Capture the cell that displays the provided text and extract its (x, y) central coordinate. 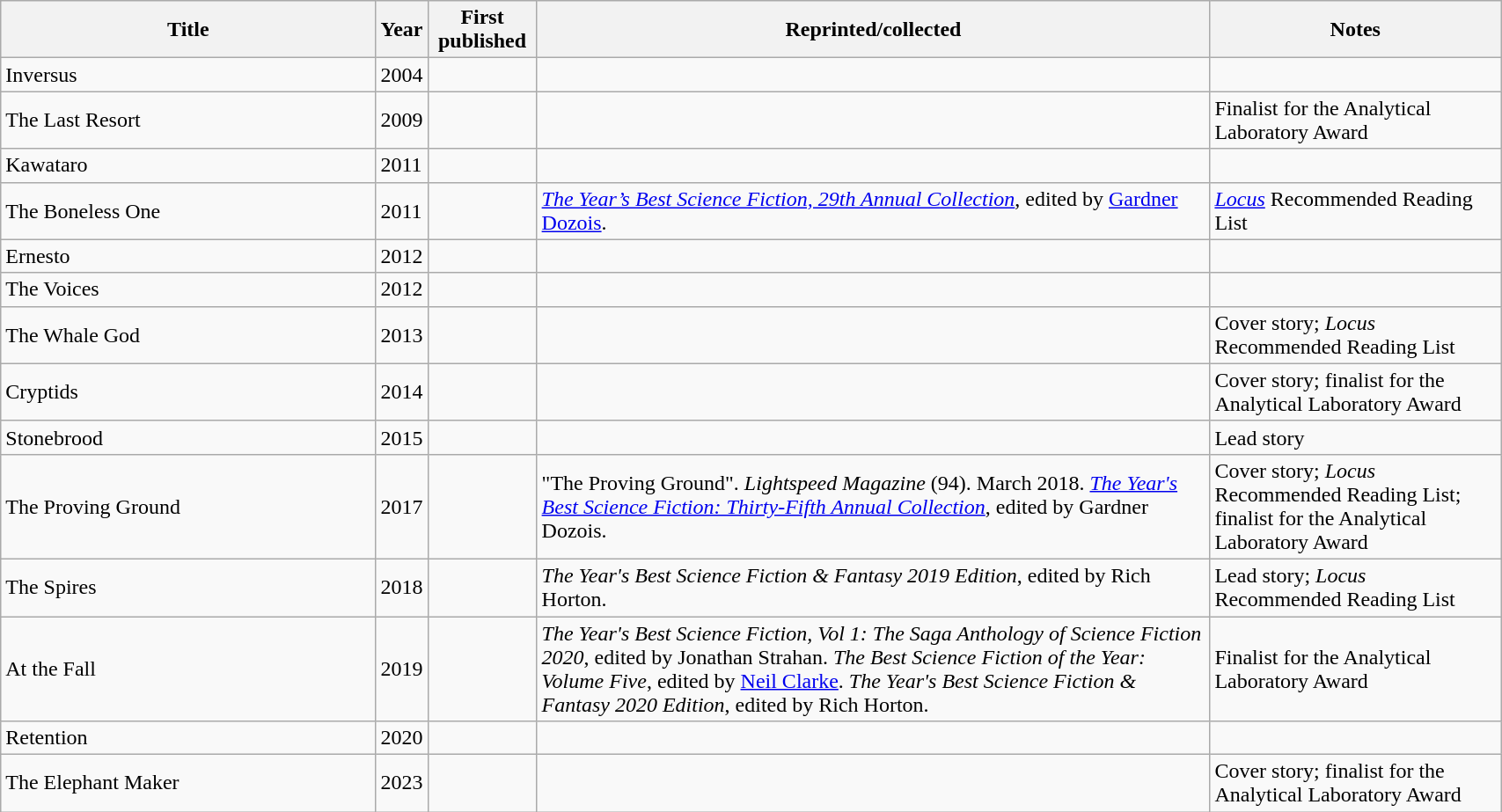
Lead story; Locus Recommended Reading List (1355, 588)
Reprinted/collected (873, 30)
2009 (401, 120)
The Year's Best Science Fiction & Fantasy 2019 Edition, edited by Rich Horton. (873, 588)
Lead story (1355, 437)
2017 (401, 507)
At the Fall (188, 669)
Cryptids (188, 392)
2019 (401, 669)
Ernesto (188, 256)
Stonebrood (188, 437)
2020 (401, 738)
2014 (401, 392)
2023 (401, 783)
The Elephant Maker (188, 783)
The Spires (188, 588)
The Proving Ground (188, 507)
Retention (188, 738)
The Voices (188, 289)
2004 (401, 75)
The Boneless One (188, 211)
First published (482, 30)
Cover story; Locus Recommended Reading List (1355, 334)
Year (401, 30)
Notes (1355, 30)
Cover story; Locus Recommended Reading List; finalist for the Analytical Laboratory Award (1355, 507)
Title (188, 30)
The Last Resort (188, 120)
Locus Recommended Reading List (1355, 211)
Kawataro (188, 165)
The Year’s Best Science Fiction, 29th Annual Collection, edited by Gardner Dozois. (873, 211)
The Whale God (188, 334)
Inversus (188, 75)
2013 (401, 334)
2015 (401, 437)
2018 (401, 588)
